Extract the (X, Y) coordinate from the center of the cell holding the provided text.  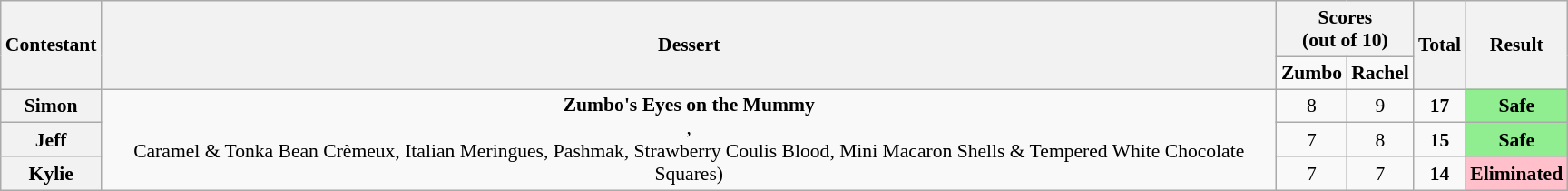
14 (1439, 175)
Total (1439, 45)
9 (1380, 106)
Kylie (51, 175)
Jeff (51, 140)
Simon (51, 106)
15 (1439, 140)
Dessert (690, 45)
Result (1516, 45)
Eliminated (1516, 175)
Rachel (1380, 73)
17 (1439, 106)
Zumbo (1312, 73)
Contestant (51, 45)
Scores(out of 10) (1345, 29)
